From the cell containing the given text, extract its center point as [x, y] coordinate. 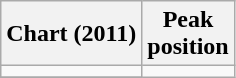
Peakposition [188, 34]
Chart (2011) [72, 34]
